Determine the (X, Y) coordinate at the center of the cell enclosing the given text.  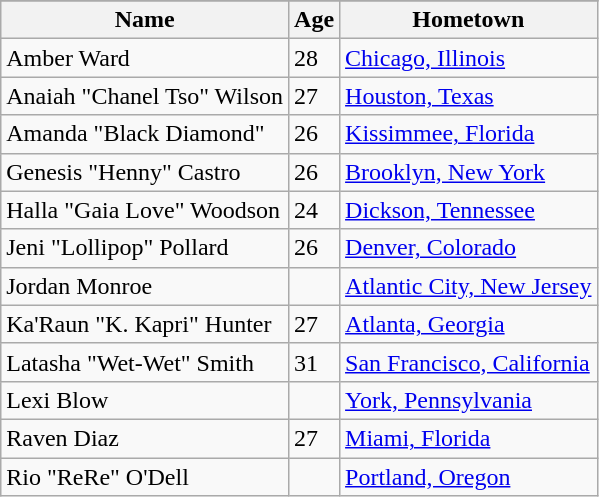
Lexi Blow (145, 400)
Name (145, 20)
Portland, Oregon (468, 477)
Denver, Colorado (468, 248)
Ka'Raun "K. Kapri" Hunter (145, 324)
York, Pennsylvania (468, 400)
24 (314, 210)
Age (314, 20)
31 (314, 362)
Brooklyn, New York (468, 172)
Atlantic City, New Jersey (468, 286)
Dickson, Tennessee (468, 210)
Jordan Monroe (145, 286)
Jeni "Lollipop" Pollard (145, 248)
San Francisco, California (468, 362)
Raven Diaz (145, 438)
Latasha "Wet-Wet" Smith (145, 362)
Amanda "Black Diamond" (145, 134)
Halla "Gaia Love" Woodson (145, 210)
Atlanta, Georgia (468, 324)
Amber Ward (145, 58)
Kissimmee, Florida (468, 134)
28 (314, 58)
Anaiah "Chanel Tso" Wilson (145, 96)
Miami, Florida (468, 438)
Houston, Texas (468, 96)
Hometown (468, 20)
Rio "ReRe" O'Dell (145, 477)
Chicago, Illinois (468, 58)
Genesis "Henny" Castro (145, 172)
